Capture the cell that displays the provided text and extract its [x, y] central coordinate. 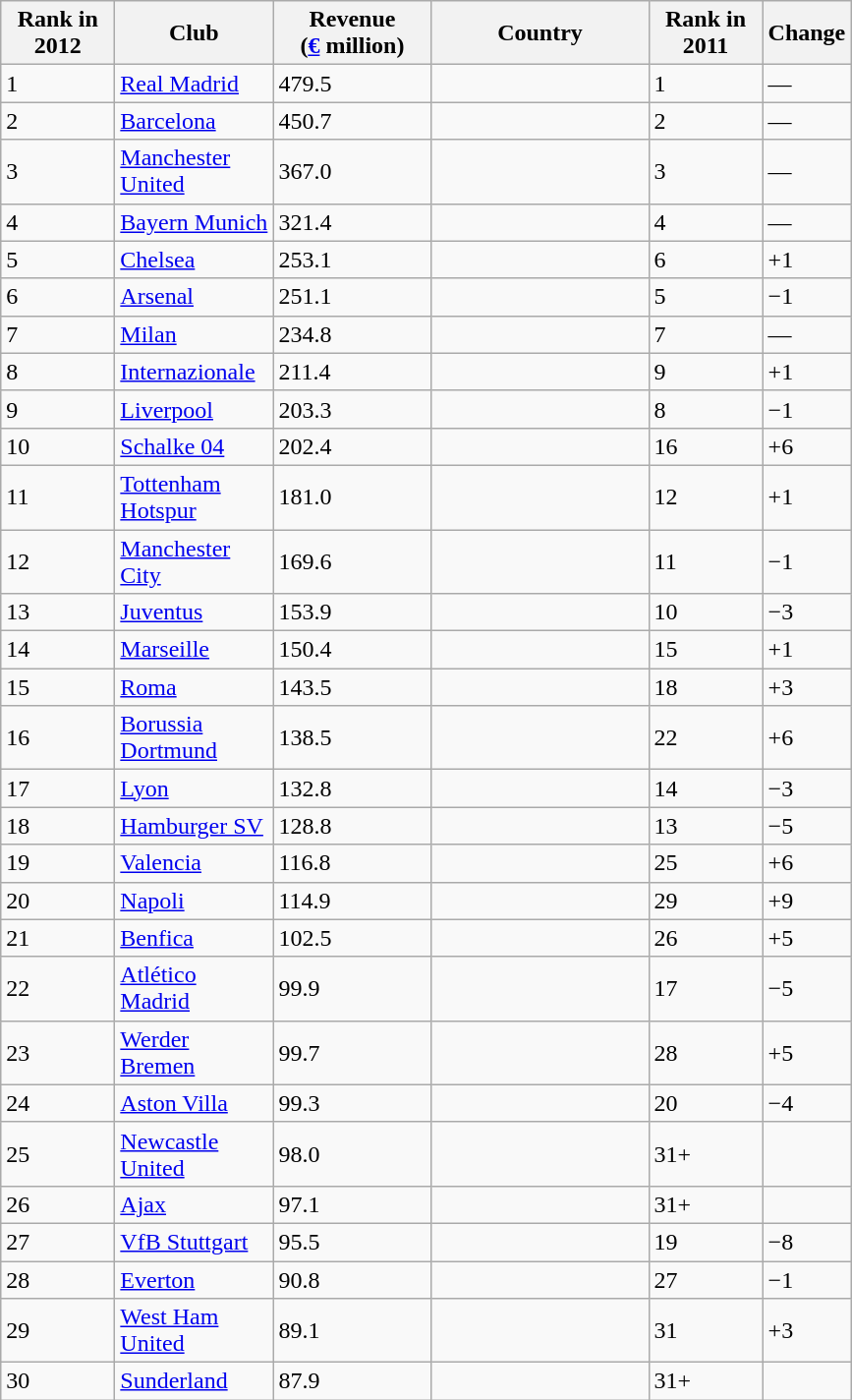
Rank in2012 [58, 33]
+9 [807, 901]
479.5 [352, 84]
31 [706, 1331]
89.1 [352, 1331]
203.3 [352, 409]
128.8 [352, 826]
99.3 [352, 1103]
Werder Bremen [195, 1052]
Country [540, 33]
367.0 [352, 171]
Sunderland [195, 1381]
150.4 [352, 650]
Everton [195, 1279]
99.7 [352, 1052]
Juventus [195, 612]
30 [58, 1381]
West Ham United [195, 1331]
143.5 [352, 687]
97.1 [352, 1204]
24 [58, 1103]
450.7 [352, 121]
Ajax [195, 1204]
90.8 [352, 1279]
Revenue (€ million) [352, 33]
Roma [195, 687]
Schalke 04 [195, 446]
21 [58, 938]
169.6 [352, 560]
Liverpool [195, 409]
−8 [807, 1242]
Manchester United [195, 171]
Arsenal [195, 297]
Club [195, 33]
87.9 [352, 1381]
Chelsea [195, 260]
Tottenham Hotspur [195, 497]
Hamburger SV [195, 826]
Valencia [195, 863]
Manchester City [195, 560]
95.5 [352, 1242]
Rank in2011 [706, 33]
Internazionale [195, 372]
153.9 [352, 612]
116.8 [352, 863]
138.5 [352, 737]
211.4 [352, 372]
Milan [195, 334]
Napoli [195, 901]
Lyon [195, 788]
Borussia Dortmund [195, 737]
Bayern Munich [195, 222]
181.0 [352, 497]
−4 [807, 1103]
VfB Stuttgart [195, 1242]
Atlético Madrid [195, 989]
Barcelona [195, 121]
251.1 [352, 297]
99.9 [352, 989]
Change [807, 33]
321.4 [352, 222]
234.8 [352, 334]
253.1 [352, 260]
102.5 [352, 938]
202.4 [352, 446]
Real Madrid [195, 84]
Benfica [195, 938]
114.9 [352, 901]
98.0 [352, 1154]
Marseille [195, 650]
Newcastle United [195, 1154]
23 [58, 1052]
Aston Villa [195, 1103]
132.8 [352, 788]
